Extract the [x, y] coordinate from the center of the cell holding the provided text.  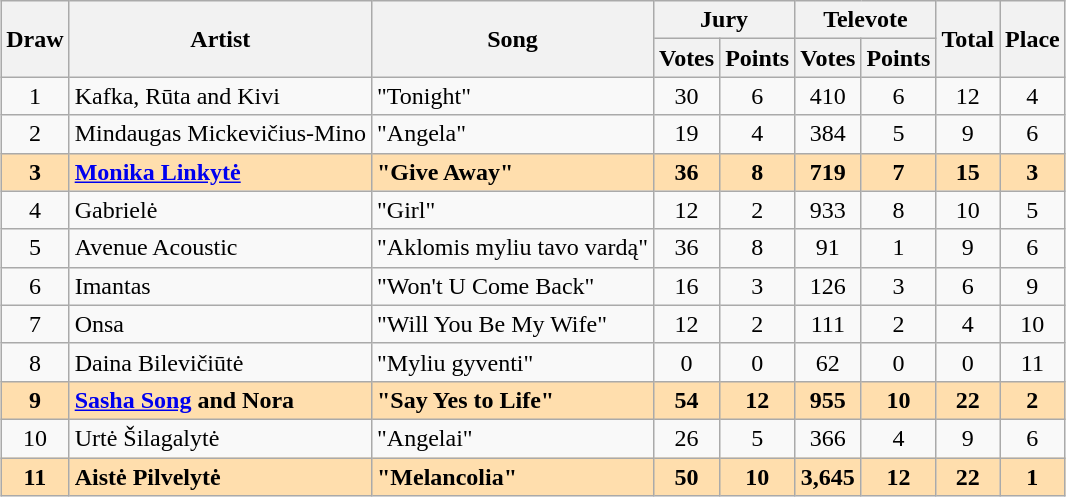
"Tonight" [513, 96]
Televote [866, 20]
"Say Yes to Life" [513, 400]
126 [828, 286]
"Angela" [513, 134]
"Won't U Come Back" [513, 286]
50 [686, 477]
3,645 [828, 477]
Place [1033, 39]
"Myliu gyventi" [513, 362]
Imantas [220, 286]
933 [828, 210]
384 [828, 134]
"Will You Be My Wife" [513, 324]
Artist [220, 39]
Mindaugas Mickevičius-Mino [220, 134]
Onsa [220, 324]
91 [828, 248]
Avenue Acoustic [220, 248]
Urtė Šilagalytė [220, 438]
366 [828, 438]
"Aklomis myliu tavo vardą" [513, 248]
54 [686, 400]
719 [828, 172]
111 [828, 324]
"Melancolia" [513, 477]
Kafka, Rūta and Kivi [220, 96]
955 [828, 400]
"Angelai" [513, 438]
15 [968, 172]
62 [828, 362]
Monika Linkytė [220, 172]
"Give Away" [513, 172]
Draw [35, 39]
Jury [724, 20]
Song [513, 39]
Gabrielė [220, 210]
30 [686, 96]
Total [968, 39]
Daina Bilevičiūtė [220, 362]
410 [828, 96]
19 [686, 134]
"Girl" [513, 210]
16 [686, 286]
Aistė Pilvelytė [220, 477]
Sasha Song and Nora [220, 400]
26 [686, 438]
